For the text-containing cell, return its midpoint in (X, Y) coordinate format. 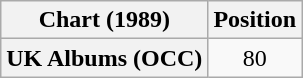
UK Albums (OCC) (104, 58)
Position (255, 20)
80 (255, 58)
Chart (1989) (104, 20)
